Pinpoint the cell where the given text exists, returning its [x, y] midpoint coordinate. 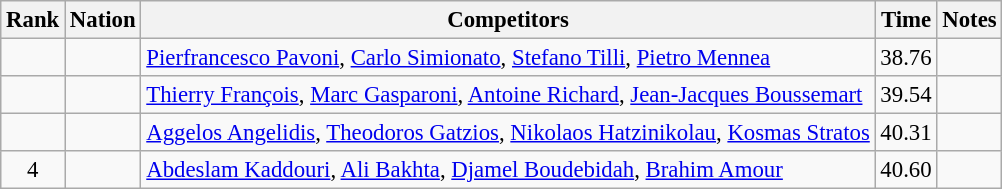
Abdeslam Kaddouri, Ali Bakhta, Djamel Boudebidah, Brahim Amour [508, 170]
Pierfrancesco Pavoni, Carlo Simionato, Stefano Tilli, Pietro Mennea [508, 58]
39.54 [906, 95]
Aggelos Angelidis, Theodoros Gatzios, Nikolaos Hatzinikolau, Kosmas Stratos [508, 133]
38.76 [906, 58]
Notes [970, 20]
Rank [33, 20]
Thierry François, Marc Gasparoni, Antoine Richard, Jean-Jacques Boussemart [508, 95]
Competitors [508, 20]
Time [906, 20]
Nation [103, 20]
40.60 [906, 170]
4 [33, 170]
40.31 [906, 133]
